Identify which cell holds the provided text, then report its [X, Y] central coordinate. 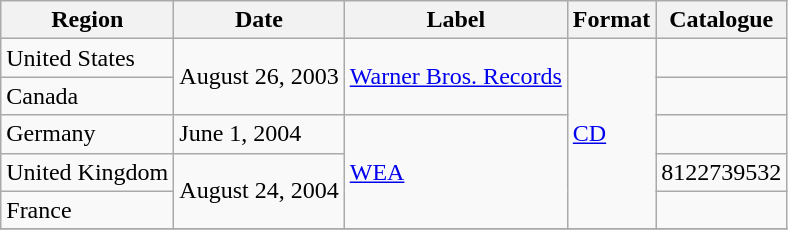
Date [259, 20]
Germany [88, 134]
June 1, 2004 [259, 134]
Catalogue [722, 20]
Canada [88, 96]
Format [611, 20]
8122739532 [722, 172]
WEA [456, 172]
United States [88, 58]
August 24, 2004 [259, 191]
Label [456, 20]
France [88, 210]
Warner Bros. Records [456, 77]
United Kingdom [88, 172]
CD [611, 134]
Region [88, 20]
August 26, 2003 [259, 77]
